Pinpoint the cell where the given text exists, returning its [x, y] midpoint coordinate. 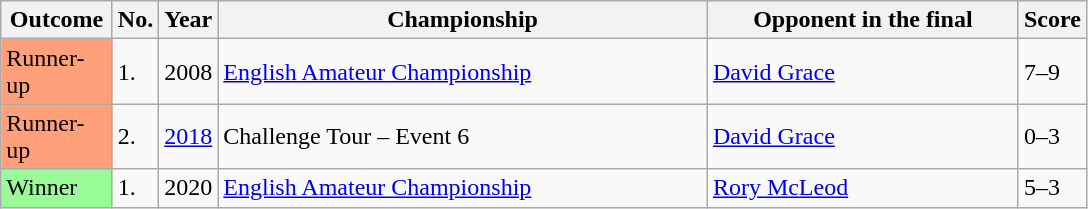
2018 [188, 136]
No. [135, 20]
Rory McLeod [862, 188]
5–3 [1052, 188]
Outcome [57, 20]
2008 [188, 72]
Challenge Tour – Event 6 [463, 136]
Score [1052, 20]
Winner [57, 188]
0–3 [1052, 136]
Year [188, 20]
2. [135, 136]
7–9 [1052, 72]
2020 [188, 188]
Opponent in the final [862, 20]
Championship [463, 20]
